Provide the (x, y) coordinate of the cell's center where the given text is located.  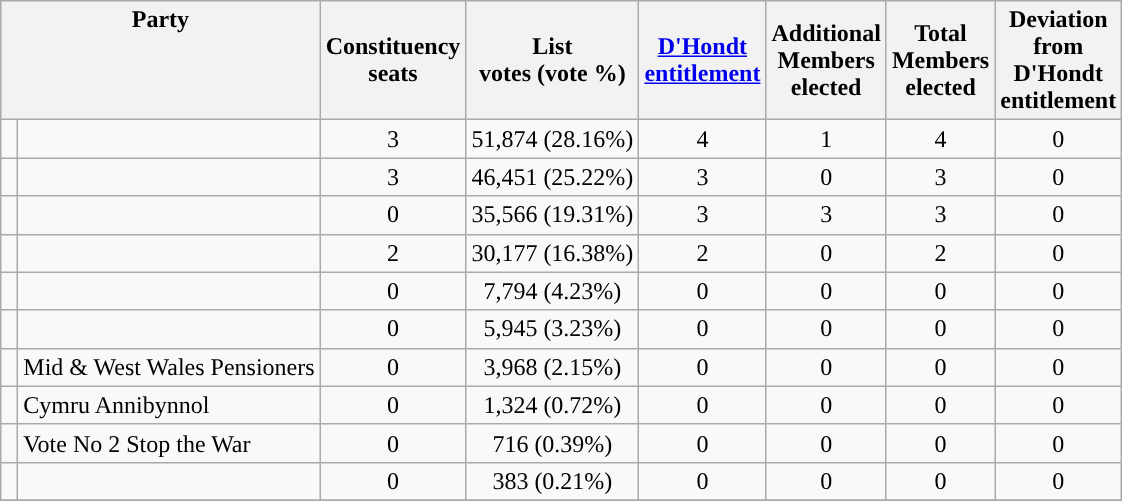
716 (0.39%) (552, 443)
7,794 (4.23%) (552, 291)
Cymru Annibynnol (169, 405)
TotalMemberselected (940, 60)
46,451 (25.22%) (552, 177)
1,324 (0.72%) (552, 405)
D'Hondtentitlement (702, 60)
30,177 (16.38%) (552, 253)
383 (0.21%) (552, 481)
DeviationfromD'Hondtentitlement (1058, 60)
35,566 (19.31%) (552, 215)
3,968 (2.15%) (552, 367)
Party (160, 60)
1 (826, 139)
Mid & West Wales Pensioners (169, 367)
AdditionalMemberselected (826, 60)
Listvotes (vote %) (552, 60)
Vote No 2 Stop the War (169, 443)
Constituencyseats (393, 60)
5,945 (3.23%) (552, 329)
51,874 (28.16%) (552, 139)
